Return the [X, Y] coordinate for the center point of the cell that contains the specified text.  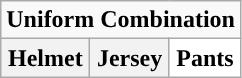
Pants [204, 58]
Jersey [130, 58]
Uniform Combination [121, 20]
Helmet [46, 58]
